Detect which cell encompasses the target text, then output its [x, y] center coordinate. 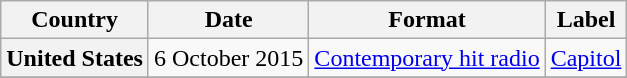
Capitol [586, 58]
Contemporary hit radio [427, 58]
Date [228, 20]
Label [586, 20]
Country [75, 20]
United States [75, 58]
6 October 2015 [228, 58]
Format [427, 20]
